Detect which cell encompasses the target text, then output its [X, Y] center coordinate. 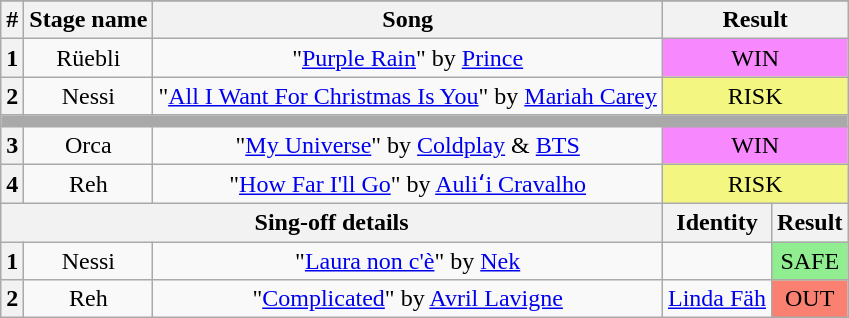
"Laura non c'è" by Nek [408, 261]
"How Far I'll Go" by Auliʻi Cravalho [408, 184]
SAFE [810, 261]
Orca [88, 145]
"My Universe" by Coldplay & BTS [408, 145]
Linda Fäh [716, 299]
Song [408, 20]
"Purple Rain" by Prince [408, 58]
Sing-off details [332, 223]
Stage name [88, 20]
Rüebli [88, 58]
OUT [810, 299]
"Complicated" by Avril Lavigne [408, 299]
Identity [716, 223]
4 [12, 184]
# [12, 20]
3 [12, 145]
"All I Want For Christmas Is You" by Mariah Carey [408, 96]
